For the text-containing cell, return its midpoint in [x, y] coordinate format. 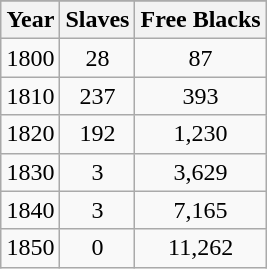
1840 [30, 210]
1,230 [200, 134]
3,629 [200, 172]
1830 [30, 172]
393 [200, 96]
28 [98, 58]
Free Blacks [200, 20]
87 [200, 58]
1800 [30, 58]
1850 [30, 248]
237 [98, 96]
1820 [30, 134]
11,262 [200, 248]
0 [98, 248]
7,165 [200, 210]
1810 [30, 96]
Slaves [98, 20]
Year [30, 20]
192 [98, 134]
